Provide the [X, Y] coordinate of the cell's center where the given text is located.  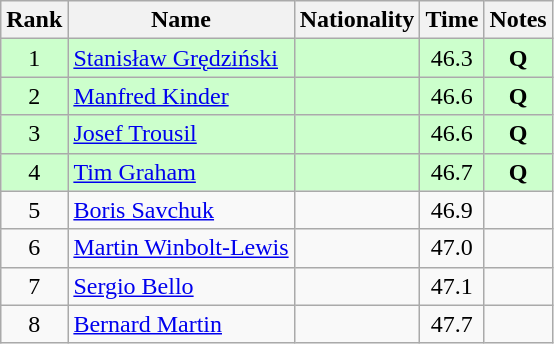
2 [34, 96]
Tim Graham [181, 172]
Josef Trousil [181, 134]
Time [452, 20]
46.7 [452, 172]
7 [34, 286]
Boris Savchuk [181, 210]
46.3 [452, 58]
Stanisław Grędziński [181, 58]
Notes [518, 20]
5 [34, 210]
Nationality [357, 20]
47.0 [452, 248]
Rank [34, 20]
Bernard Martin [181, 324]
Sergio Bello [181, 286]
6 [34, 248]
Martin Winbolt-Lewis [181, 248]
Name [181, 20]
8 [34, 324]
Manfred Kinder [181, 96]
3 [34, 134]
47.7 [452, 324]
46.9 [452, 210]
1 [34, 58]
47.1 [452, 286]
4 [34, 172]
